Determine the (X, Y) coordinate at the center of the cell enclosing the given text.  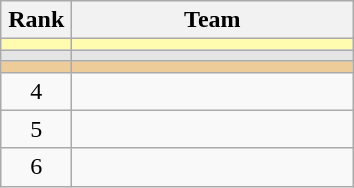
6 (36, 167)
5 (36, 129)
4 (36, 91)
Rank (36, 20)
Team (212, 20)
